Return (x, y) of the center of cell containing provided text 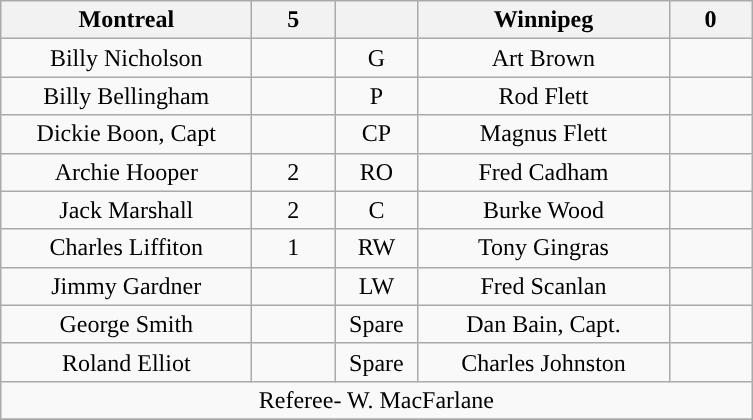
Art Brown (544, 58)
Dickie Boon, Capt (126, 134)
Rod Flett (544, 96)
Archie Hooper (126, 172)
Dan Bain, Capt. (544, 324)
Referee- W. MacFarlane (376, 400)
Charles Johnston (544, 362)
CP (376, 134)
Jack Marshall (126, 210)
Billy Bellingham (126, 96)
RO (376, 172)
Burke Wood (544, 210)
Charles Liffiton (126, 248)
C (376, 210)
5 (294, 20)
LW (376, 286)
Montreal (126, 20)
Jimmy Gardner (126, 286)
Tony Gingras (544, 248)
P (376, 96)
1 (294, 248)
Winnipeg (544, 20)
Magnus Flett (544, 134)
Roland Elliot (126, 362)
G (376, 58)
0 (710, 20)
Billy Nicholson (126, 58)
George Smith (126, 324)
Fred Scanlan (544, 286)
RW (376, 248)
Fred Cadham (544, 172)
